Capture the cell that displays the provided text and extract its [X, Y] central coordinate. 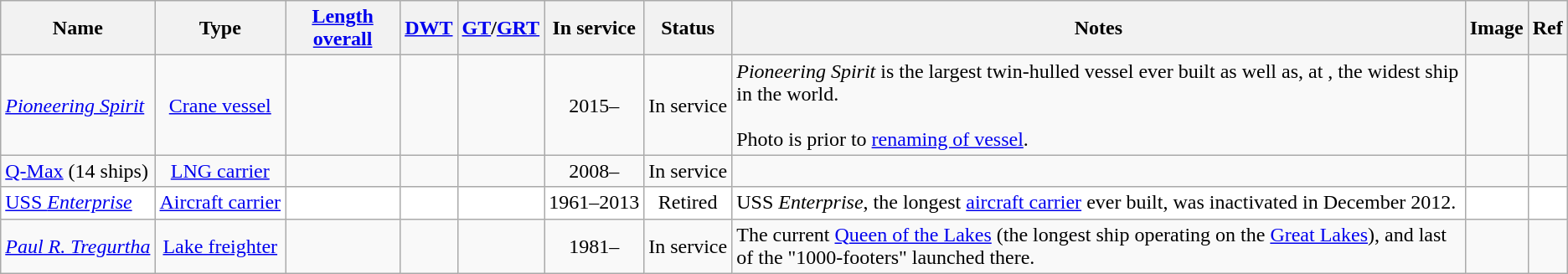
DWT [429, 28]
Name [78, 28]
Paul R. Tregurtha [78, 246]
1961–2013 [595, 203]
Q-Max (14 ships) [78, 171]
Notes [1099, 28]
Crane vessel [220, 106]
Ref [1548, 28]
Lake freighter [220, 246]
USS Enterprise [78, 203]
The current Queen of the Lakes (the longest ship operating on the Great Lakes), and last of the "1000-footers" launched there. [1099, 246]
2008– [595, 171]
Status [689, 28]
Pioneering Spirit is the largest twin-hulled vessel ever built as well as, at , the widest ship in the world.Photo is prior to renaming of vessel. [1099, 106]
2015– [595, 106]
Image [1496, 28]
Retired [689, 203]
Pioneering Spirit [78, 106]
Length overall [343, 28]
Type [220, 28]
USS Enterprise, the longest aircraft carrier ever built, was inactivated in December 2012. [1099, 203]
GT/GRT [501, 28]
Aircraft carrier [220, 203]
1981– [595, 246]
LNG carrier [220, 171]
